Extract the [X, Y] coordinate from the center of the cell holding the provided text.  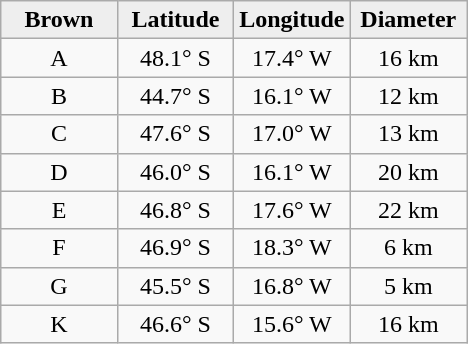
Longitude [292, 20]
44.7° S [175, 96]
C [59, 134]
15.6° W [292, 324]
46.9° S [175, 248]
46.6° S [175, 324]
Diameter [408, 20]
48.1° S [175, 58]
Brown [59, 20]
45.5° S [175, 286]
13 km [408, 134]
E [59, 210]
6 km [408, 248]
22 km [408, 210]
18.3° W [292, 248]
B [59, 96]
A [59, 58]
K [59, 324]
G [59, 286]
46.0° S [175, 172]
12 km [408, 96]
47.6° S [175, 134]
F [59, 248]
17.0° W [292, 134]
17.6° W [292, 210]
Latitude [175, 20]
46.8° S [175, 210]
17.4° W [292, 58]
5 km [408, 286]
D [59, 172]
20 km [408, 172]
16.8° W [292, 286]
